Capture the cell that displays the provided text and extract its [X, Y] central coordinate. 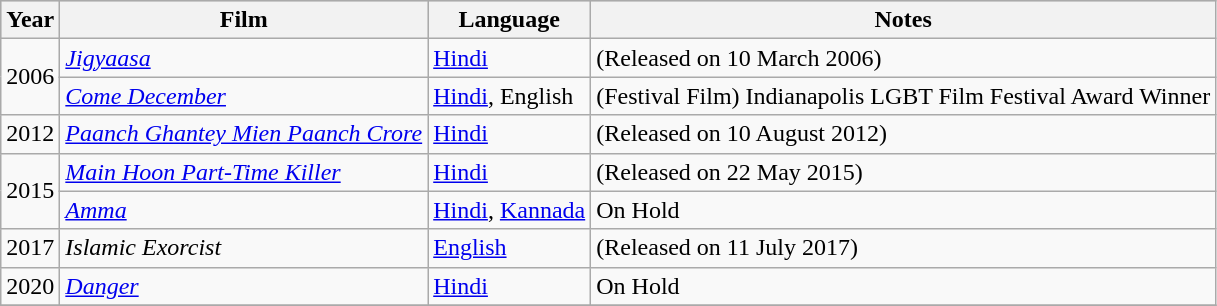
(Festival Film) Indianapolis LGBT Film Festival Award Winner [904, 96]
(Released on 10 March 2006) [904, 58]
Jigyaasa [244, 58]
Main Hoon Part-Time Killer [244, 172]
(Released on 11 July 2017) [904, 248]
2020 [30, 286]
2017 [30, 248]
(Released on 22 May 2015) [904, 172]
Islamic Exorcist [244, 248]
Hindi, English [510, 96]
Film [244, 20]
(Released on 10 August 2012) [904, 134]
Language [510, 20]
English [510, 248]
2012 [30, 134]
Come December [244, 96]
Danger [244, 286]
Hindi, Kannada [510, 210]
2015 [30, 191]
2006 [30, 77]
Paanch Ghantey Mien Paanch Crore [244, 134]
Notes [904, 20]
Year [30, 20]
Amma [244, 210]
